Identify which cell holds the provided text, then report its (X, Y) central coordinate. 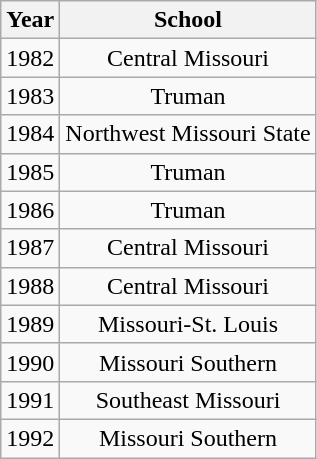
1983 (30, 96)
1988 (30, 286)
1982 (30, 58)
1984 (30, 134)
1987 (30, 248)
1985 (30, 172)
Southeast Missouri (188, 400)
Missouri-St. Louis (188, 324)
1989 (30, 324)
1990 (30, 362)
Northwest Missouri State (188, 134)
Year (30, 20)
1986 (30, 210)
School (188, 20)
1992 (30, 438)
1991 (30, 400)
